Search for the cell housing the specified text and yield its [X, Y] center coordinate. 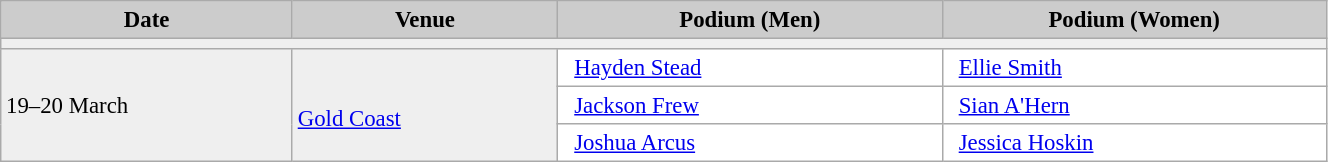
Date [147, 20]
Podium (Women) [1134, 20]
Hayden Stead [750, 68]
Jackson Frew [750, 106]
Jessica Hoskin [1134, 143]
Ellie Smith [1134, 68]
Gold Coast [424, 106]
Sian A'Hern [1134, 106]
19–20 March [147, 106]
Joshua Arcus [750, 143]
Podium (Men) [750, 20]
Venue [424, 20]
